Search for the cell housing the specified text and yield its (x, y) center coordinate. 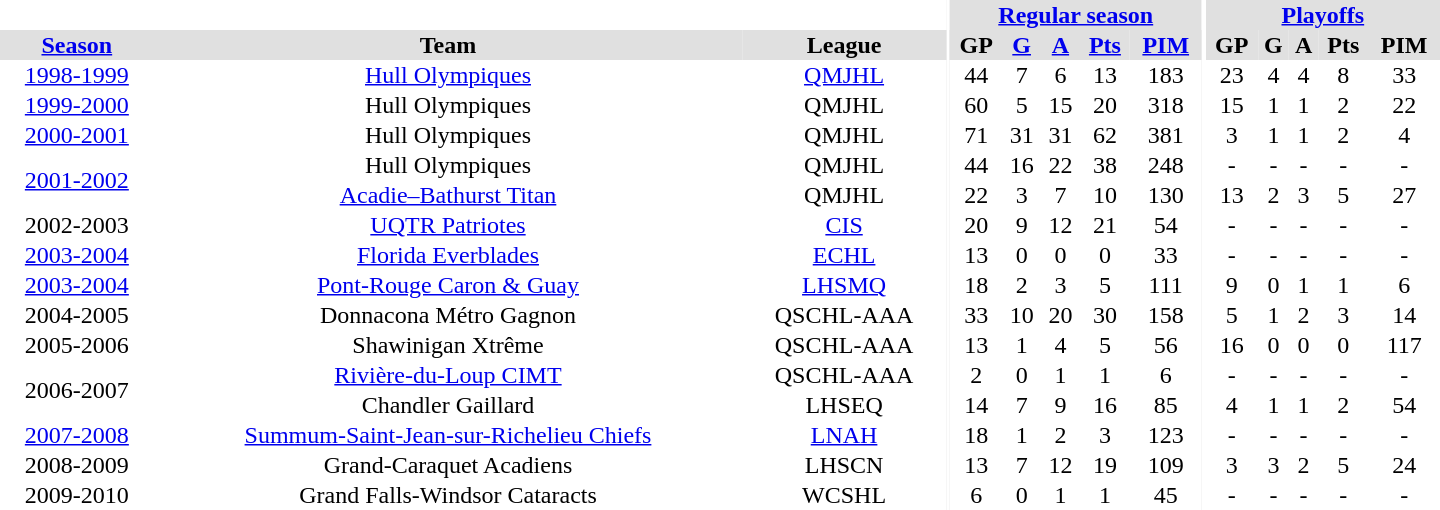
318 (1166, 105)
2006-2007 (77, 390)
Grand Falls-Windsor Cataracts (448, 495)
2001-2002 (77, 180)
19 (1105, 465)
109 (1166, 465)
Playoffs (1323, 15)
CIS (844, 225)
Regular season (1076, 15)
183 (1166, 75)
2009-2010 (77, 495)
UQTR Patriotes (448, 225)
2008-2009 (77, 465)
2002-2003 (77, 225)
Shawinigan Xtrême (448, 345)
Acadie–Bathurst Titan (448, 195)
1998-1999 (77, 75)
45 (1166, 495)
Chandler Gaillard (448, 405)
56 (1166, 345)
Grand-Caraquet Acadiens (448, 465)
LHSMQ (844, 285)
Team (448, 45)
LHSCN (844, 465)
2007-2008 (77, 435)
1999-2000 (77, 105)
111 (1166, 285)
23 (1232, 75)
21 (1105, 225)
123 (1166, 435)
30 (1105, 315)
2000-2001 (77, 135)
71 (976, 135)
117 (1404, 345)
Summum-Saint-Jean-sur-Richelieu Chiefs (448, 435)
158 (1166, 315)
League (844, 45)
24 (1404, 465)
62 (1105, 135)
Florida Everblades (448, 255)
85 (1166, 405)
Donnacona Métro Gagnon (448, 315)
Season (77, 45)
8 (1343, 75)
2005-2006 (77, 345)
Rivière-du-Loup CIMT (448, 375)
381 (1166, 135)
27 (1404, 195)
Pont-Rouge Caron & Guay (448, 285)
60 (976, 105)
LHSEQ (844, 405)
248 (1166, 165)
LNAH (844, 435)
130 (1166, 195)
38 (1105, 165)
WCSHL (844, 495)
ECHL (844, 255)
2004-2005 (77, 315)
